Extract the [x, y] coordinate from the center of the cell holding the provided text.  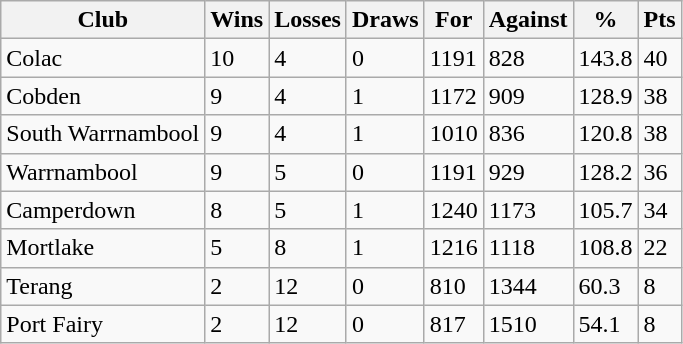
Warrnambool [103, 172]
For [454, 20]
% [606, 20]
128.9 [606, 96]
Camperdown [103, 210]
40 [660, 58]
60.3 [606, 286]
108.8 [606, 248]
Wins [237, 20]
120.8 [606, 134]
Pts [660, 20]
Draws [385, 20]
South Warrnambool [103, 134]
Cobden [103, 96]
22 [660, 248]
1510 [528, 324]
Against [528, 20]
105.7 [606, 210]
10 [237, 58]
1118 [528, 248]
36 [660, 172]
828 [528, 58]
929 [528, 172]
817 [454, 324]
836 [528, 134]
1172 [454, 96]
34 [660, 210]
1010 [454, 134]
128.2 [606, 172]
909 [528, 96]
143.8 [606, 58]
Mortlake [103, 248]
1240 [454, 210]
Port Fairy [103, 324]
Terang [103, 286]
Colac [103, 58]
1216 [454, 248]
Club [103, 20]
Losses [308, 20]
1344 [528, 286]
1173 [528, 210]
810 [454, 286]
54.1 [606, 324]
